For the text-containing cell, return its midpoint in [X, Y] coordinate format. 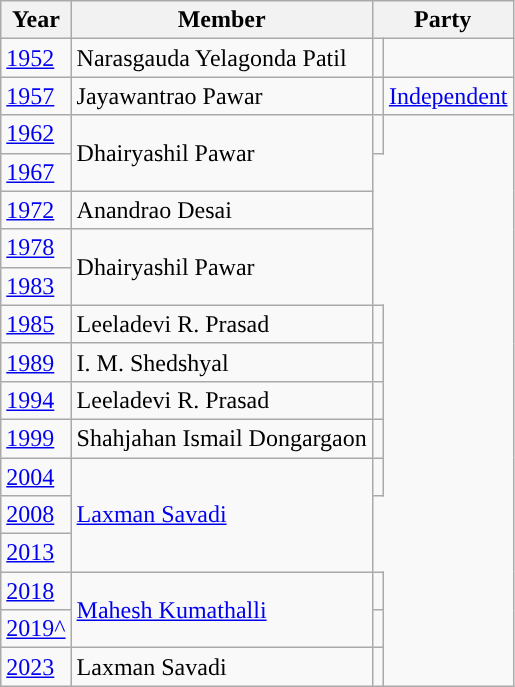
Jayawantrao Pawar [222, 96]
Member [222, 20]
I. M. Shedshyal [222, 362]
2019^ [36, 629]
2023 [36, 667]
1972 [36, 210]
1962 [36, 134]
Anandrao Desai [222, 210]
1989 [36, 362]
Narasgauda Yelagonda Patil [222, 58]
Independent [448, 96]
1978 [36, 248]
Year [36, 20]
1957 [36, 96]
2004 [36, 477]
1999 [36, 438]
Mahesh Kumathalli [222, 610]
2018 [36, 591]
Party [442, 20]
1983 [36, 286]
1952 [36, 58]
1967 [36, 172]
1994 [36, 400]
Shahjahan Ismail Dongargaon [222, 438]
2013 [36, 553]
1985 [36, 324]
2008 [36, 515]
